Detect which cell encompasses the target text, then output its [X, Y] center coordinate. 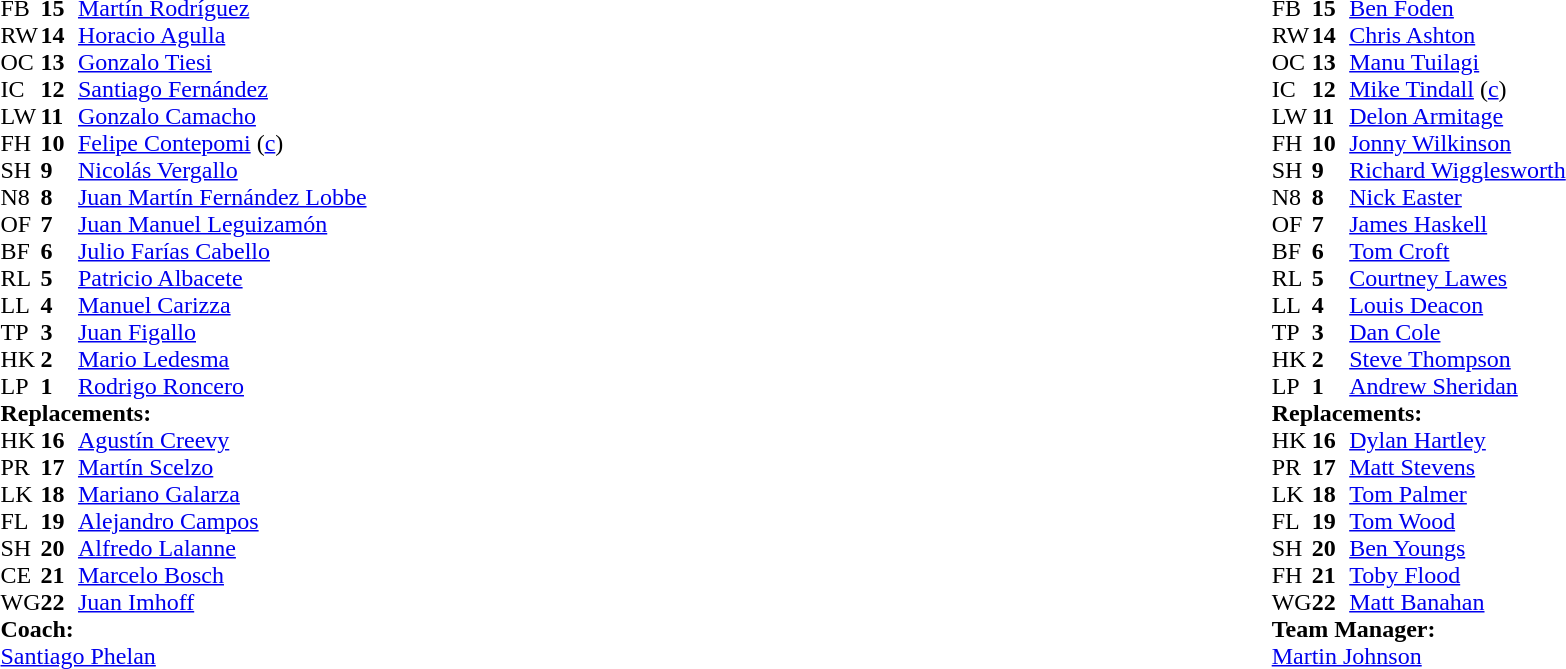
Dan Cole [1458, 332]
Juan Figallo [222, 332]
Richard Wigglesworth [1458, 170]
Tom Wood [1458, 522]
Jonny Wilkinson [1458, 144]
Ben Youngs [1458, 548]
Andrew Sheridan [1458, 386]
Manu Tuilagi [1458, 62]
Felipe Contepomi (c) [222, 144]
Horacio Agulla [222, 36]
Mario Ledesma [222, 360]
Courtney Lawes [1458, 278]
James Haskell [1458, 224]
Nicolás Vergallo [222, 170]
Louis Deacon [1458, 306]
Santiago Phelan [183, 656]
Tom Croft [1458, 252]
Juan Manuel Leguizamón [222, 224]
Chris Ashton [1458, 36]
Matt Stevens [1458, 468]
Dylan Hartley [1458, 440]
Manuel Carizza [222, 306]
Patricio Albacete [222, 278]
Martín Scelzo [222, 468]
Mike Tindall (c) [1458, 90]
Marcelo Bosch [222, 576]
Delon Armitage [1458, 116]
Mariano Galarza [222, 494]
Matt Banahan [1458, 602]
Agustín Creevy [222, 440]
Coach: [183, 630]
Rodrigo Roncero [222, 386]
Santiago Fernández [222, 90]
Gonzalo Tiesi [222, 62]
Juan Martín Fernández Lobbe [222, 198]
Juan Imhoff [222, 602]
Team Manager: [1419, 630]
Alejandro Campos [222, 522]
Gonzalo Camacho [222, 116]
Nick Easter [1458, 198]
Martin Johnson [1419, 656]
Alfredo Lalanne [222, 548]
Steve Thompson [1458, 360]
Julio Farías Cabello [222, 252]
CE [20, 576]
Toby Flood [1458, 576]
Tom Palmer [1458, 494]
